Extract the [X, Y] coordinate from the center of the cell holding the provided text.  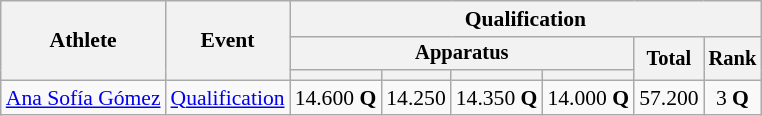
Rank [733, 58]
14.600 Q [336, 98]
3 Q [733, 98]
57.200 [668, 98]
Event [228, 40]
Athlete [84, 40]
14.000 Q [588, 98]
Ana Sofía Gómez [84, 98]
Total [668, 58]
14.250 [416, 98]
Apparatus [462, 54]
14.350 Q [497, 98]
